Capture the cell that displays the provided text and extract its [x, y] central coordinate. 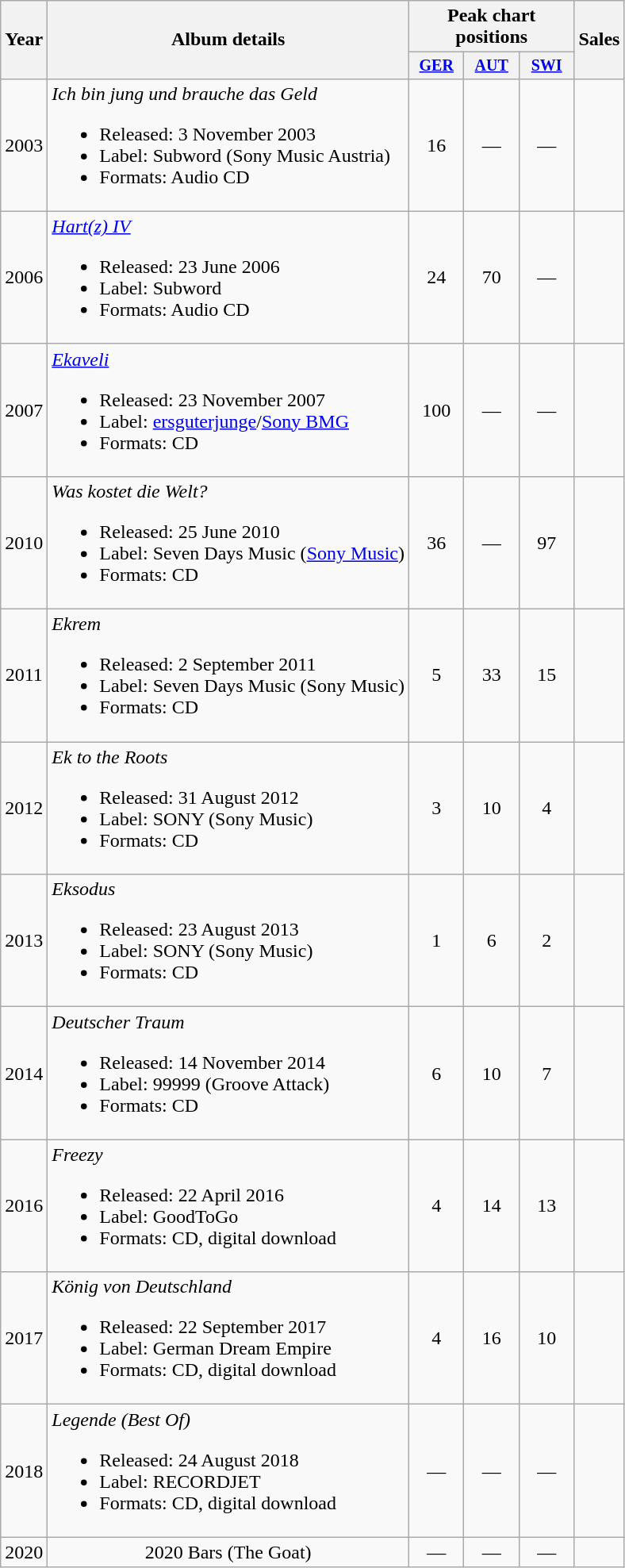
Year [24, 40]
Legende (Best Of)Released: 24 August 2018Label: RECORDJETFormats: CD, digital download [228, 1471]
2013 [24, 941]
2007 [24, 409]
2006 [24, 278]
Album details [228, 40]
Hart(z) IVReleased: 23 June 2006Label: SubwordFormats: Audio CD [228, 278]
36 [436, 543]
1 [436, 941]
33 [492, 676]
Peak chart positions [492, 27]
SWI [546, 65]
2012 [24, 808]
König von DeutschlandReleased: 22 September 2017Label: German Dream EmpireFormats: CD, digital download [228, 1338]
Sales [600, 40]
2010 [24, 543]
2 [546, 941]
EkremReleased: 2 September 2011Label: Seven Days Music (Sony Music)Formats: CD [228, 676]
FreezyReleased: 22 April 2016Label: GoodToGoFormats: CD, digital download [228, 1206]
15 [546, 676]
Ek to the RootsReleased: 31 August 2012Label: SONY (Sony Music)Formats: CD [228, 808]
13 [546, 1206]
Was kostet die Welt?Released: 25 June 2010Label: Seven Days Music (Sony Music)Formats: CD [228, 543]
14 [492, 1206]
2020 Bars (The Goat) [228, 1552]
GER [436, 65]
EksodusReleased: 23 August 2013Label: SONY (Sony Music)Formats: CD [228, 941]
2017 [24, 1338]
2020 [24, 1552]
2003 [24, 144]
EkaveliReleased: 23 November 2007Label: ersguterjunge/Sony BMGFormats: CD [228, 409]
Deutscher TraumReleased: 14 November 2014Label: 99999 (Groove Attack)Formats: CD [228, 1073]
7 [546, 1073]
100 [436, 409]
2011 [24, 676]
Ich bin jung und brauche das GeldReleased: 3 November 2003Label: Subword (Sony Music Austria)Formats: Audio CD [228, 144]
2014 [24, 1073]
AUT [492, 65]
5 [436, 676]
24 [436, 278]
70 [492, 278]
2018 [24, 1471]
97 [546, 543]
2016 [24, 1206]
3 [436, 808]
